Find where the given text appears and provide that cell's center as (x, y) coordinate. 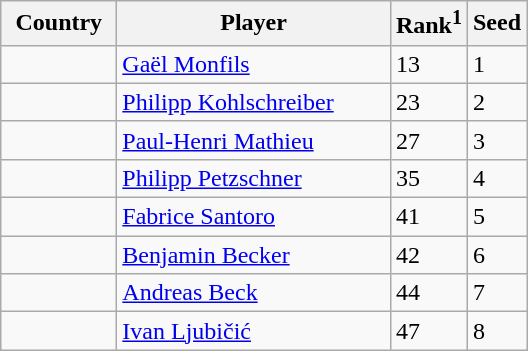
13 (428, 64)
7 (496, 293)
41 (428, 217)
Andreas Beck (254, 293)
8 (496, 331)
Ivan Ljubičić (254, 331)
44 (428, 293)
5 (496, 217)
Paul-Henri Mathieu (254, 140)
35 (428, 178)
Player (254, 24)
Gaël Monfils (254, 64)
Philipp Kohlschreiber (254, 102)
4 (496, 178)
2 (496, 102)
Seed (496, 24)
Philipp Petzschner (254, 178)
47 (428, 331)
Rank1 (428, 24)
1 (496, 64)
42 (428, 255)
Benjamin Becker (254, 255)
23 (428, 102)
6 (496, 255)
Fabrice Santoro (254, 217)
Country (59, 24)
3 (496, 140)
27 (428, 140)
